Extract the (x, y) coordinate from the center of the cell holding the provided text.  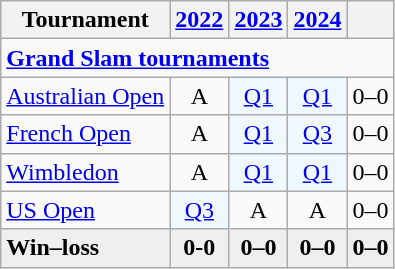
Wimbledon (86, 172)
French Open (86, 134)
Australian Open (86, 96)
Win–loss (86, 248)
2023 (258, 20)
US Open (86, 210)
0-0 (200, 248)
2022 (200, 20)
Grand Slam tournaments (198, 58)
Tournament (86, 20)
2024 (318, 20)
